Output the [x, y] coordinate of the center of the cell containing the given text.  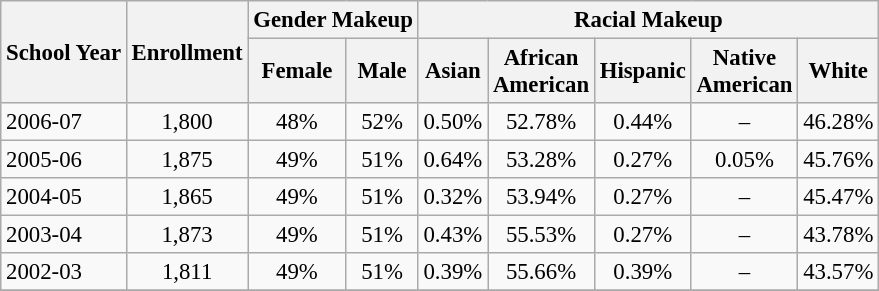
1,800 [187, 122]
45.76% [838, 160]
46.28% [838, 122]
0.50% [452, 122]
45.47% [838, 197]
Gender Makeup [333, 20]
52.78% [542, 122]
Male [382, 72]
Native American [744, 72]
48% [297, 122]
2005-06 [64, 160]
Asian [452, 72]
0.32% [452, 197]
0.44% [642, 122]
2003-04 [64, 235]
1,865 [187, 197]
Hispanic [642, 72]
0.05% [744, 160]
1,873 [187, 235]
Enrollment [187, 52]
0.64% [452, 160]
1,875 [187, 160]
0.43% [452, 235]
43.78% [838, 235]
2006-07 [64, 122]
Female [297, 72]
53.28% [542, 160]
White [838, 72]
55.53% [542, 235]
Racial Makeup [648, 20]
African American [542, 72]
School Year [64, 52]
2004-05 [64, 197]
52% [382, 122]
53.94% [542, 197]
